Provide the [X, Y] coordinate of the cell's center where the given text is located.  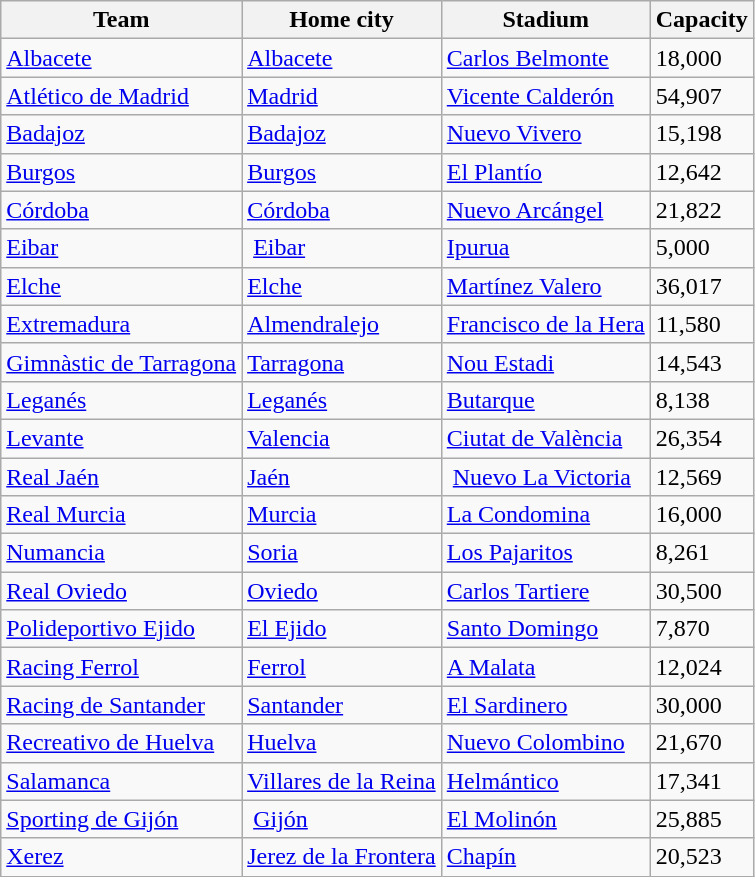
Oviedo [342, 591]
El Plantío [546, 172]
Jerez de la Frontera [342, 857]
12,569 [702, 477]
7,870 [702, 629]
Nuevo Colombino [546, 743]
Carlos Tartiere [546, 591]
17,341 [702, 781]
Stadium [546, 20]
14,543 [702, 362]
8,261 [702, 553]
Santo Domingo [546, 629]
11,580 [702, 324]
20,523 [702, 857]
Nuevo Vivero [546, 134]
12,642 [702, 172]
Ipurua [546, 248]
Valencia [342, 438]
Los Pajaritos [546, 553]
Levante [122, 438]
Murcia [342, 515]
Huelva [342, 743]
La Condomina [546, 515]
Real Jaén [122, 477]
El Molinón [546, 819]
Chapín [546, 857]
25,885 [702, 819]
Vicente Calderón [546, 96]
Tarragona [342, 362]
Real Oviedo [122, 591]
54,907 [702, 96]
Recreativo de Huelva [122, 743]
El Sardinero [546, 705]
Butarque [546, 400]
30,500 [702, 591]
Martínez Valero [546, 286]
Carlos Belmonte [546, 58]
30,000 [702, 705]
18,000 [702, 58]
Team [122, 20]
Polideportivo Ejido [122, 629]
Atlético de Madrid [122, 96]
Gijón [342, 819]
8,138 [702, 400]
Nou Estadi [546, 362]
Ferrol [342, 667]
Xerez [122, 857]
Salamanca [122, 781]
15,198 [702, 134]
36,017 [702, 286]
Extremadura [122, 324]
Home city [342, 20]
Almendralejo [342, 324]
5,000 [702, 248]
Madrid [342, 96]
Gimnàstic de Tarragona [122, 362]
Racing de Santander [122, 705]
Helmántico [546, 781]
26,354 [702, 438]
16,000 [702, 515]
Ciutat de València [546, 438]
Nuevo Arcángel [546, 210]
21,822 [702, 210]
El Ejido [342, 629]
Capacity [702, 20]
21,670 [702, 743]
Santander [342, 705]
A Malata [546, 667]
Nuevo La Victoria [546, 477]
Numancia [122, 553]
Francisco de la Hera [546, 324]
Villares de la Reina [342, 781]
Real Murcia [122, 515]
Sporting de Gijón [122, 819]
Soria [342, 553]
12,024 [702, 667]
Racing Ferrol [122, 667]
Jaén [342, 477]
